Capture the cell that displays the provided text and extract its [X, Y] central coordinate. 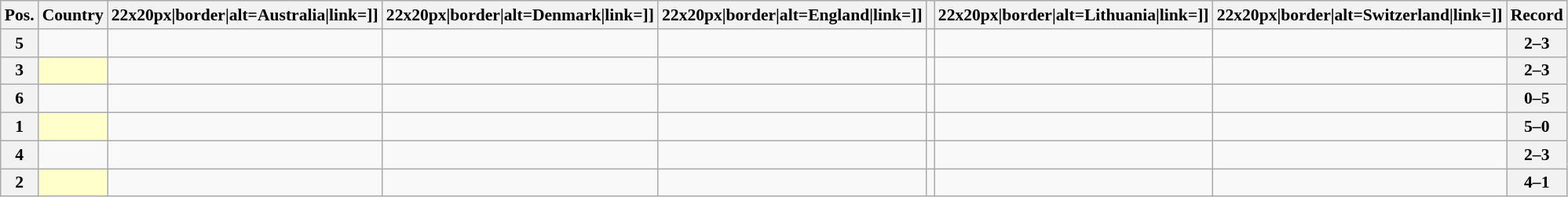
2 [20, 183]
6 [20, 99]
5 [20, 43]
22x20px|border|alt=Lithuania|link=]] [1074, 15]
1 [20, 127]
22x20px|border|alt=Switzerland|link=]] [1360, 15]
0–5 [1537, 99]
22x20px|border|alt=Denmark|link=]] [520, 15]
22x20px|border|alt=Australia|link=]] [245, 15]
4–1 [1537, 183]
3 [20, 71]
5–0 [1537, 127]
22x20px|border|alt=England|link=]] [792, 15]
4 [20, 155]
Country [73, 15]
Record [1537, 15]
Pos. [20, 15]
